For the text-containing cell, return its midpoint in (X, Y) coordinate format. 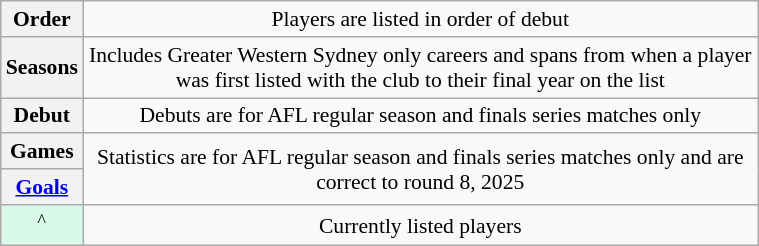
Currently listed players (420, 226)
Statistics are for AFL regular season and finals series matches only and are correct to round 8, 2025 (420, 170)
Includes Greater Western Sydney only careers and spans from when a player was first listed with the club to their final year on the list (420, 68)
Games (42, 152)
Order (42, 19)
Players are listed in order of debut (420, 19)
Debut (42, 116)
Debuts are for AFL regular season and finals series matches only (420, 116)
Goals (42, 187)
^ (42, 226)
Seasons (42, 68)
